Determine the (X, Y) coordinate at the center of the cell enclosing the given text.  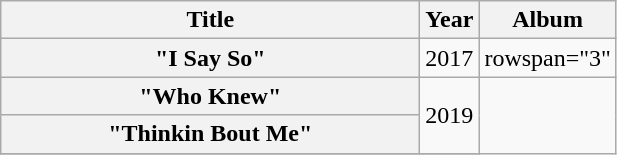
Album (548, 20)
"Thinkin Bout Me" (210, 134)
"Who Knew" (210, 96)
2017 (450, 58)
"I Say So" (210, 58)
Title (210, 20)
2019 (450, 115)
rowspan="3" (548, 58)
Year (450, 20)
